Locate the cell with the specified text and output its [x, y] center coordinate. 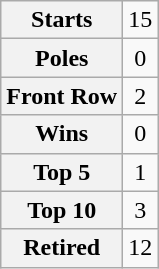
Wins [62, 134]
Retired [62, 248]
3 [140, 210]
Starts [62, 20]
12 [140, 248]
1 [140, 172]
Front Row [62, 96]
Top 10 [62, 210]
Top 5 [62, 172]
15 [140, 20]
Poles [62, 58]
2 [140, 96]
